Output the [X, Y] coordinate of the center of the cell containing the given text.  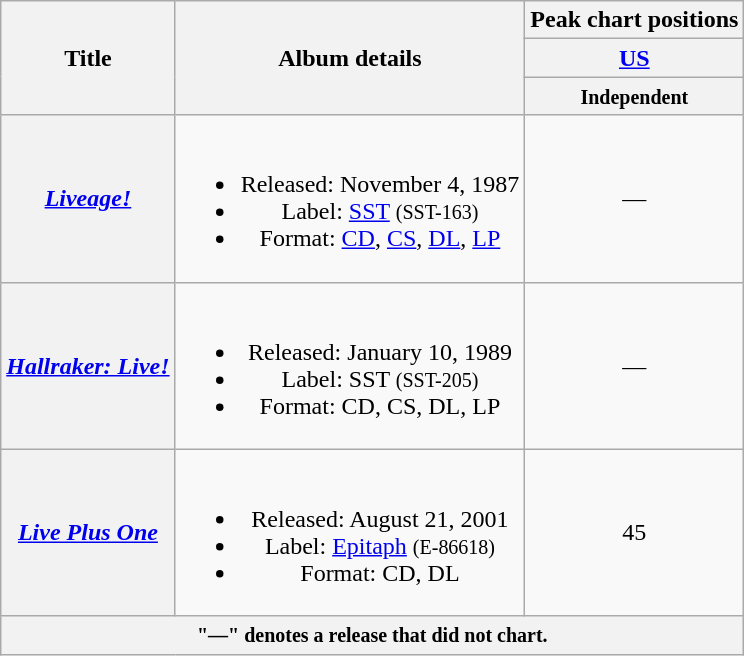
Liveage! [88, 198]
"—" denotes a release that did not chart. [372, 635]
Album details [350, 58]
Peak chart positions [634, 20]
Live Plus One [88, 532]
US [634, 58]
Title [88, 58]
Hallraker: Live! [88, 366]
Independent [634, 96]
Released: August 21, 2001Label: Epitaph (E-86618)Format: CD, DL [350, 532]
Released: January 10, 1989Label: SST (SST-205)Format: CD, CS, DL, LP [350, 366]
Released: November 4, 1987Label: SST (SST-163)Format: CD, CS, DL, LP [350, 198]
45 [634, 532]
